Extract the [X, Y] coordinate from the center of the cell holding the provided text.  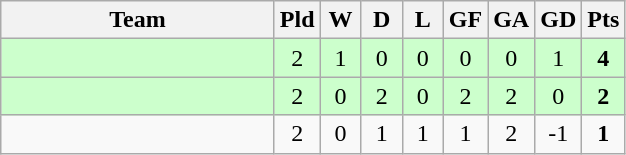
Pld [297, 20]
Pts [604, 20]
L [422, 20]
GF [465, 20]
W [340, 20]
4 [604, 58]
GA [512, 20]
D [382, 20]
Team [138, 20]
-1 [558, 134]
GD [558, 20]
